From the cell containing the given text, extract its center point as [X, Y] coordinate. 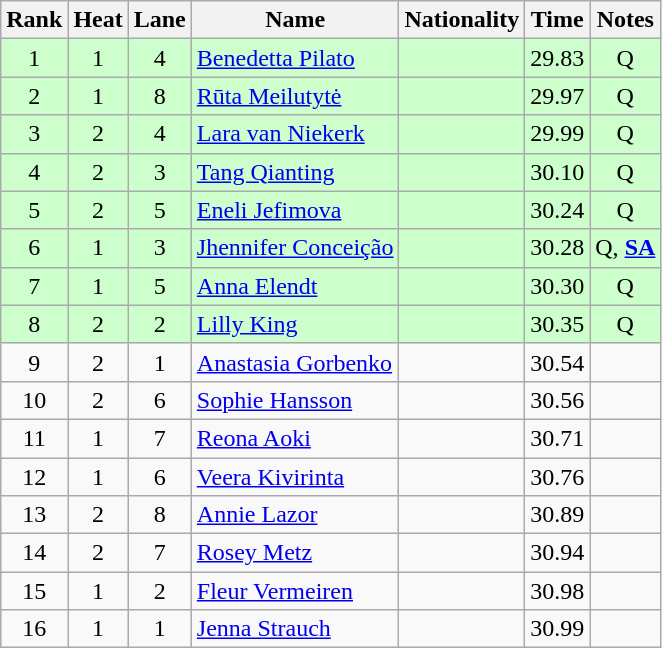
30.24 [558, 210]
14 [34, 553]
Anastasia Gorbenko [295, 362]
Jenna Strauch [295, 629]
30.28 [558, 248]
Rūta Meilutytė [295, 96]
Sophie Hansson [295, 400]
Lane [160, 20]
Anna Elendt [295, 286]
11 [34, 438]
9 [34, 362]
30.56 [558, 400]
Tang Qianting [295, 172]
10 [34, 400]
30.98 [558, 591]
Q, SA [626, 248]
Lara van Niekerk [295, 134]
Nationality [462, 20]
Veera Kivirinta [295, 477]
29.97 [558, 96]
Heat [98, 20]
30.71 [558, 438]
Rosey Metz [295, 553]
Eneli Jefimova [295, 210]
30.54 [558, 362]
Name [295, 20]
Annie Lazor [295, 515]
Lilly King [295, 324]
Rank [34, 20]
15 [34, 591]
30.30 [558, 286]
Jhennifer Conceição [295, 248]
29.83 [558, 58]
30.89 [558, 515]
30.10 [558, 172]
30.94 [558, 553]
13 [34, 515]
Time [558, 20]
12 [34, 477]
Benedetta Pilato [295, 58]
30.76 [558, 477]
Notes [626, 20]
Fleur Vermeiren [295, 591]
Reona Aoki [295, 438]
30.35 [558, 324]
29.99 [558, 134]
30.99 [558, 629]
16 [34, 629]
